Return [X, Y] of the center of cell containing provided text 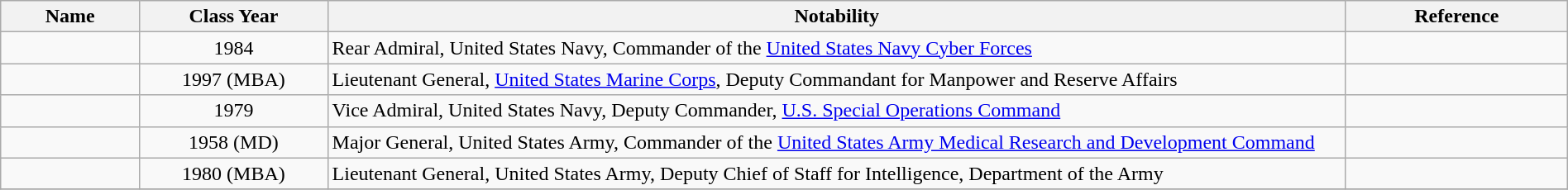
1958 (MD) [233, 142]
Lieutenant General, United States Army, Deputy Chief of Staff for Intelligence, Department of the Army [837, 173]
Reference [1456, 17]
Rear Admiral, United States Navy, Commander of the United States Navy Cyber Forces [837, 48]
1984 [233, 48]
Major General, United States Army, Commander of the United States Army Medical Research and Development Command [837, 142]
Class Year [233, 17]
1980 (MBA) [233, 173]
Vice Admiral, United States Navy, Deputy Commander, U.S. Special Operations Command [837, 111]
1979 [233, 111]
1997 (MBA) [233, 79]
Notability [837, 17]
Name [70, 17]
Lieutenant General, United States Marine Corps, Deputy Commandant for Manpower and Reserve Affairs [837, 79]
